Capture the cell that displays the provided text and extract its (x, y) central coordinate. 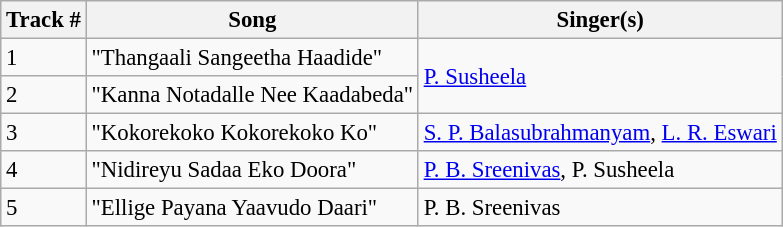
"Thangaali Sangeetha Haadide" (252, 58)
4 (44, 170)
P. Susheela (600, 76)
"Nidireyu Sadaa Eko Doora" (252, 170)
P. B. Sreenivas (600, 208)
5 (44, 208)
"Kanna Notadalle Nee Kaadabeda" (252, 95)
"Ellige Payana Yaavudo Daari" (252, 208)
"Kokorekoko Kokorekoko Ko" (252, 133)
Song (252, 20)
P. B. Sreenivas, P. Susheela (600, 170)
3 (44, 133)
2 (44, 95)
Track # (44, 20)
Singer(s) (600, 20)
S. P. Balasubrahmanyam, L. R. Eswari (600, 133)
1 (44, 58)
